Capture the cell that displays the provided text and extract its [X, Y] central coordinate. 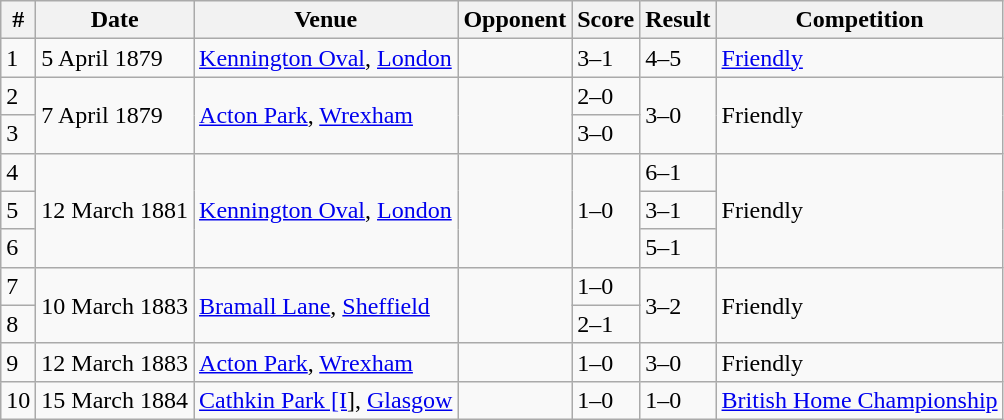
1 [18, 58]
10 [18, 400]
Competition [860, 20]
Venue [326, 20]
# [18, 20]
3 [18, 134]
Cathkin Park [I], Glasgow [326, 400]
7 April 1879 [115, 115]
6–1 [678, 172]
British Home Championship [860, 400]
12 March 1881 [115, 210]
2–0 [606, 96]
4 [18, 172]
5 [18, 210]
10 March 1883 [115, 305]
Score [606, 20]
5–1 [678, 248]
6 [18, 248]
2–1 [606, 324]
3–2 [678, 305]
5 April 1879 [115, 58]
4–5 [678, 58]
Result [678, 20]
2 [18, 96]
15 March 1884 [115, 400]
7 [18, 286]
9 [18, 362]
8 [18, 324]
Opponent [515, 20]
Bramall Lane, Sheffield [326, 305]
Date [115, 20]
12 March 1883 [115, 362]
